From the cell containing the given text, extract its center point as (x, y) coordinate. 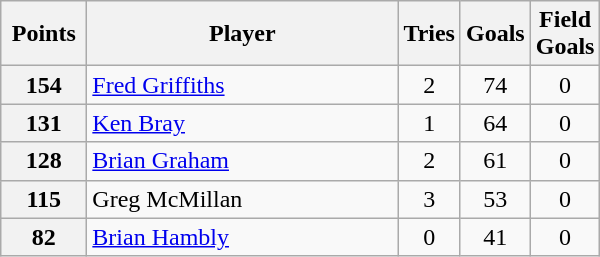
Greg McMillan (242, 199)
41 (495, 237)
1 (430, 123)
Player (242, 34)
131 (44, 123)
154 (44, 85)
115 (44, 199)
Goals (495, 34)
Tries (430, 34)
74 (495, 85)
Fred Griffiths (242, 85)
82 (44, 237)
Ken Bray (242, 123)
Brian Hambly (242, 237)
64 (495, 123)
128 (44, 161)
Brian Graham (242, 161)
61 (495, 161)
Points (44, 34)
3 (430, 199)
Field Goals (565, 34)
53 (495, 199)
